Scan for the cell matching the given text and deliver its (x, y) coordinate at center. 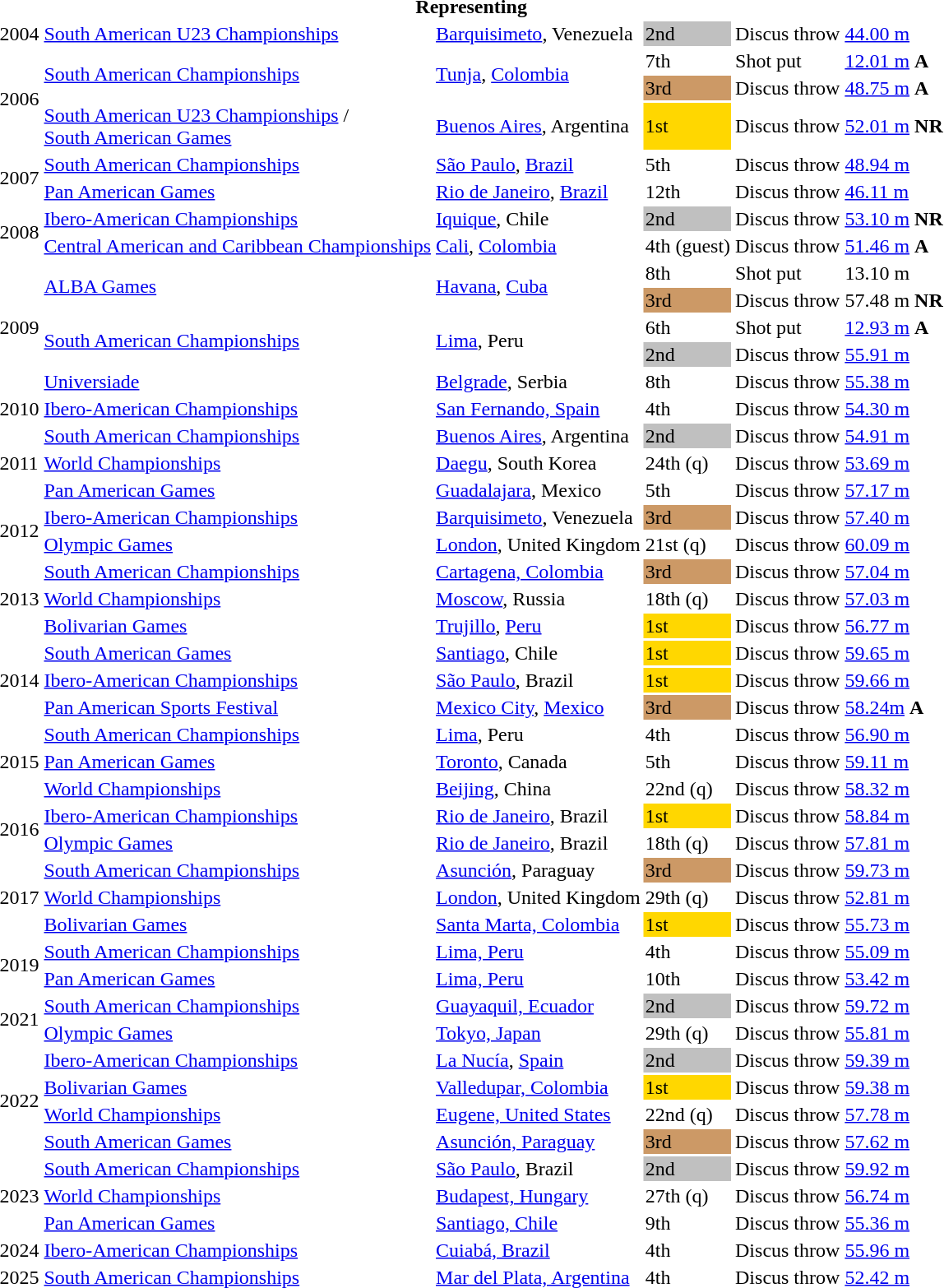
Tunja, Colombia (539, 74)
57.62 m (894, 1142)
59.65 m (894, 653)
Daegu, South Korea (539, 463)
57.40 m (894, 517)
Guadalajara, Mexico (539, 490)
55.38 m (894, 382)
Iquique, Chile (539, 219)
12.01 m A (894, 61)
Tokyo, Japan (539, 1033)
24th (q) (687, 463)
53.42 m (894, 979)
48.75 m A (894, 88)
Cuiabá, Brazil (539, 1250)
55.96 m (894, 1250)
Moscow, Russia (539, 599)
55.09 m (894, 952)
58.24m A (894, 707)
6th (687, 327)
55.81 m (894, 1033)
57.04 m (894, 572)
12th (687, 192)
Trujillo, Peru (539, 626)
South American U23 Championships / South American Games (238, 127)
Mexico City, Mexico (539, 707)
59.73 m (894, 870)
59.92 m (894, 1169)
48.94 m (894, 164)
Havana, Cuba (539, 286)
60.09 m (894, 544)
54.30 m (894, 409)
55.73 m (894, 924)
ALBA Games (238, 286)
Cartagena, Colombia (539, 572)
53.10 m NR (894, 219)
59.11 m (894, 762)
San Fernando, Spain (539, 409)
4th (guest) (687, 246)
Beijing, China (539, 789)
Santa Marta, Colombia (539, 924)
12.93 m A (894, 327)
59.66 m (894, 680)
South American U23 Championships (238, 34)
53.69 m (894, 463)
54.91 m (894, 436)
La Nucía, Spain (539, 1060)
Eugene, United States (539, 1114)
Pan American Sports Festival (238, 707)
Belgrade, Serbia (539, 382)
59.39 m (894, 1060)
Budapest, Hungary (539, 1196)
Valledupar, Colombia (539, 1087)
Cali, Colombia (539, 246)
51.46 m A (894, 246)
46.11 m (894, 192)
7th (687, 61)
21st (q) (687, 544)
55.36 m (894, 1223)
58.84 m (894, 816)
9th (687, 1223)
59.72 m (894, 1006)
52.81 m (894, 897)
55.91 m (894, 354)
27th (q) (687, 1196)
57.17 m (894, 490)
56.90 m (894, 734)
59.38 m (894, 1087)
13.10 m (894, 273)
57.81 m (894, 843)
58.32 m (894, 789)
57.03 m (894, 599)
Toronto, Canada (539, 762)
Universiade (238, 382)
Central American and Caribbean Championships (238, 246)
57.78 m (894, 1114)
56.77 m (894, 626)
10th (687, 979)
52.01 m NR (894, 127)
Guayaquil, Ecuador (539, 1006)
56.74 m (894, 1196)
44.00 m (894, 34)
57.48 m NR (894, 300)
